Locate the cell with the specified text and output its (x, y) center coordinate. 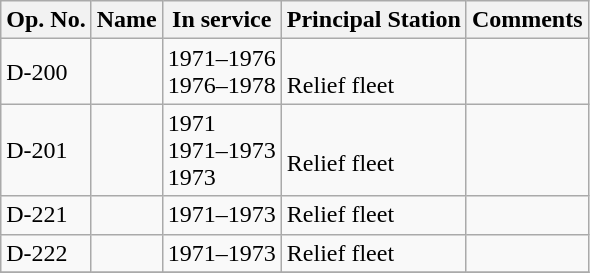
D-201 (46, 150)
19711971–19731973 (222, 150)
In service (222, 20)
1971–19761976–1978 (222, 72)
Op. No. (46, 20)
D-200 (46, 72)
D-222 (46, 253)
D-221 (46, 215)
Name (126, 20)
Principal Station (374, 20)
Comments (527, 20)
